From the cell containing the given text, extract its center point as [X, Y] coordinate. 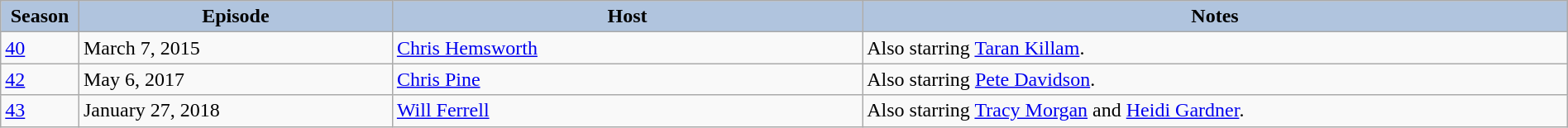
Also starring Taran Killam. [1216, 48]
40 [40, 48]
Chris Pine [627, 79]
Episode [235, 17]
March 7, 2015 [235, 48]
Also starring Pete Davidson. [1216, 79]
Also starring Tracy Morgan and Heidi Gardner. [1216, 111]
Chris Hemsworth [627, 48]
Notes [1216, 17]
January 27, 2018 [235, 111]
Season [40, 17]
43 [40, 111]
May 6, 2017 [235, 79]
Will Ferrell [627, 111]
42 [40, 79]
Host [627, 17]
